From the cell containing the given text, extract its center point as [X, Y] coordinate. 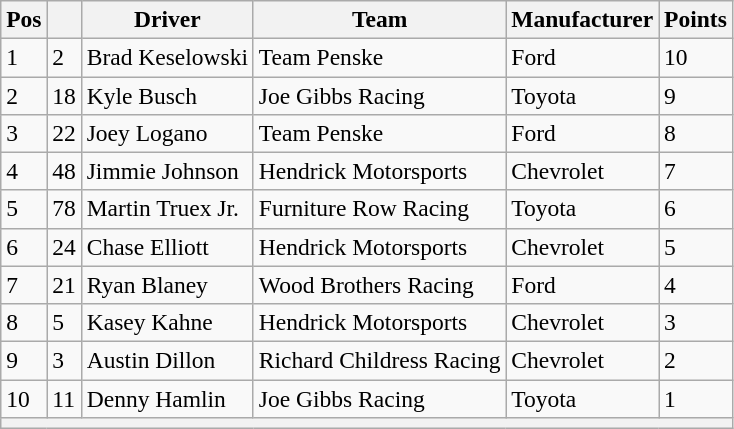
Wood Brothers Racing [379, 285]
Austin Dillon [167, 360]
48 [64, 171]
Jimmie Johnson [167, 171]
21 [64, 285]
78 [64, 209]
Points [696, 19]
Denny Hamlin [167, 398]
Team [379, 19]
Kyle Busch [167, 95]
Joey Logano [167, 133]
Brad Keselowski [167, 57]
Kasey Kahne [167, 322]
Richard Childress Racing [379, 360]
Ryan Blaney [167, 285]
Martin Truex Jr. [167, 209]
11 [64, 398]
Furniture Row Racing [379, 209]
Chase Elliott [167, 247]
22 [64, 133]
Manufacturer [582, 19]
24 [64, 247]
Pos [24, 19]
Driver [167, 19]
18 [64, 95]
